From the cell containing the given text, extract its center point as [X, Y] coordinate. 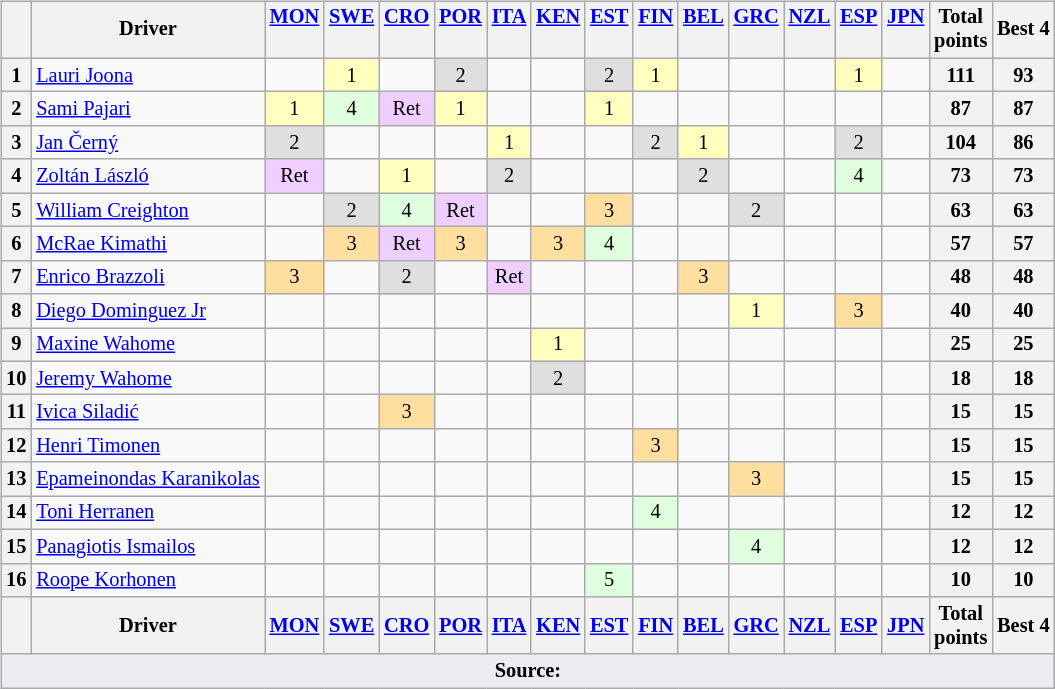
Enrico Brazzoli [148, 277]
Source: [528, 671]
Ivica Siladić [148, 412]
Toni Herranen [148, 513]
Maxine Wahome [148, 345]
86 [1023, 143]
11 [16, 412]
8 [16, 311]
13 [16, 479]
Zoltán László [148, 176]
Jan Černý [148, 143]
Panagiotis Ismailos [148, 546]
Roope Korhonen [148, 580]
William Creighton [148, 210]
6 [16, 244]
Sami Pajari [148, 109]
16 [16, 580]
McRae Kimathi [148, 244]
14 [16, 513]
93 [1023, 75]
104 [960, 143]
Jeremy Wahome [148, 378]
Epameinondas Karanikolas [148, 479]
9 [16, 345]
7 [16, 277]
111 [960, 75]
Diego Dominguez Jr [148, 311]
Lauri Joona [148, 75]
Henri Timonen [148, 446]
